Locate the cell with the specified text and output its (X, Y) center coordinate. 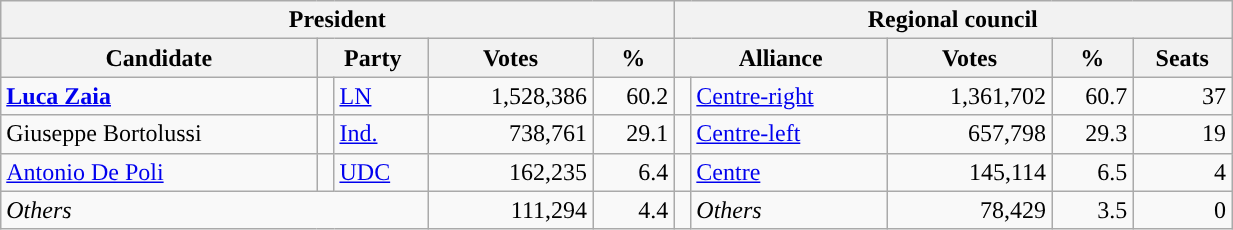
78,429 (970, 210)
Centre-right (790, 96)
60.2 (634, 96)
19 (1182, 134)
Centre-left (790, 134)
37 (1182, 96)
29.1 (634, 134)
Antonio De Poli (159, 172)
Regional council (953, 20)
4.4 (634, 210)
UDC (382, 172)
3.5 (1092, 210)
4 (1182, 172)
Centre (790, 172)
Party (373, 58)
738,761 (511, 134)
Giuseppe Bortolussi (159, 134)
President (338, 20)
111,294 (511, 210)
Alliance (781, 58)
145,114 (970, 172)
Seats (1182, 58)
657,798 (970, 134)
Candidate (159, 58)
162,235 (511, 172)
60.7 (1092, 96)
LN (382, 96)
29.3 (1092, 134)
6.5 (1092, 172)
6.4 (634, 172)
0 (1182, 210)
Luca Zaia (159, 96)
Ind. (382, 134)
1,361,702 (970, 96)
1,528,386 (511, 96)
